Provide the [x, y] coordinate of the cell's center where the given text is located.  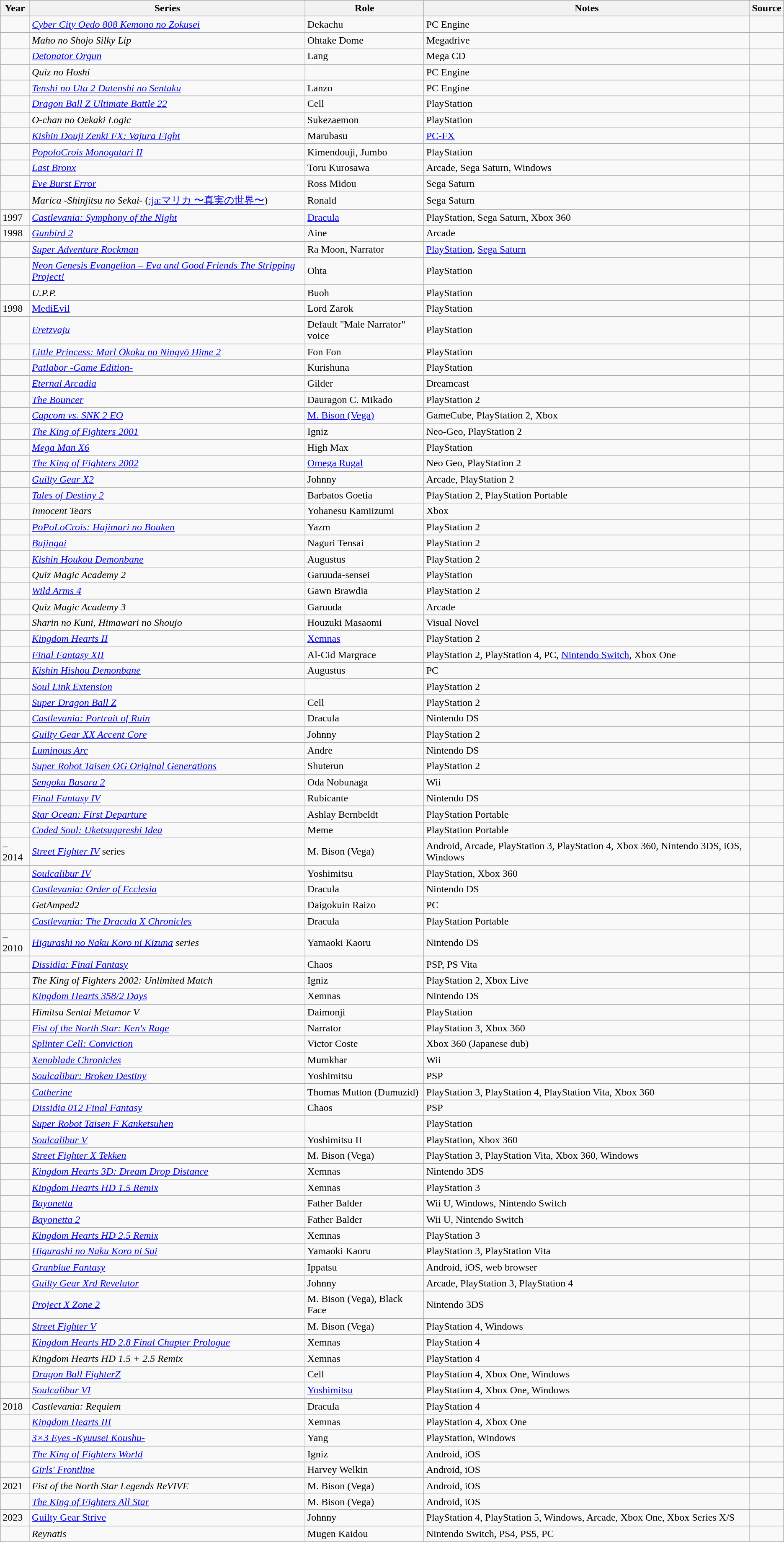
Kingdom Hearts HD 2.8 Final Chapter Prologue [167, 1342]
U.P.P. [167, 292]
Super Dragon Ball Z [167, 703]
Patlabor -Game Edition- [167, 368]
Maho no Shojo Silky Lip [167, 40]
Mega CD [587, 56]
Wii U, Windows, Nintendo Switch [587, 1204]
–2014 [15, 851]
Toru Kurosawa [364, 168]
Kimendouji, Jumbo [364, 152]
High Max [364, 447]
Kurishuna [364, 368]
Kingdom Hearts III [167, 1422]
Kingdom Hearts 3D: Dream Drop Distance [167, 1172]
The King of Fighters 2002 [167, 463]
Quiz Magic Academy 3 [167, 607]
Nintendo Switch, PS4, PS5, PC [587, 1534]
Tenshi no Uta 2 Datenshi no Sentaku [167, 88]
Gunbird 2 [167, 233]
Ross Midou [364, 183]
Catherine [167, 1092]
Shuterun [364, 766]
Dragon Ball FighterZ [167, 1374]
Ohta [364, 271]
Andre [364, 750]
Kishin Douji Zenki FX: Vajura Fight [167, 136]
Street Fighter IV series [167, 851]
Star Ocean: First Departure [167, 814]
Arcade, PlayStation 3, PlayStation 4 [587, 1283]
Final Fantasy XII [167, 655]
Neon Genesis Evangelion – Eva and Good Friends The Stripping Project! [167, 271]
Sukezaemon [364, 120]
GetAmped2 [167, 905]
Wild Arms 4 [167, 591]
Wii U, Nintendo Switch [587, 1219]
Houzuki Masaomi [364, 623]
Xenoblade Chronicles [167, 1060]
Lord Zarok [364, 308]
GameCube, PlayStation 2, Xbox [587, 416]
Sengoku Basara 2 [167, 782]
Arcade, PlayStation 2 [587, 479]
Ohtake Dome [364, 40]
Soulcalibur: Broken Destiny [167, 1076]
Guilty Gear XX Accent Core [167, 734]
Eretzvaju [167, 330]
The King of Fighters 2001 [167, 431]
Daimonji [364, 1012]
Luminous Arc [167, 750]
Last Bronx [167, 168]
Soulcalibur VI [167, 1390]
Xbox [587, 511]
Garuuda-sensei [364, 575]
The Bouncer [167, 400]
Naguri Tensai [364, 543]
Little Princess: Marl Ōkoku no Ningyō Hime 2 [167, 351]
Ronald [364, 201]
Coded Soul: Uketsugareshi Idea [167, 830]
Granblue Fantasy [167, 1267]
Reynatis [167, 1534]
Street Fighter X Tekken [167, 1156]
PlayStation, Sega Saturn, Xbox 360 [587, 217]
Default "Male Narrator" voice [364, 330]
Project X Zone 2 [167, 1304]
O-chan no Oekaki Logic [167, 120]
Marubasu [364, 136]
PC-FX [587, 136]
Girls' Frontline [167, 1470]
Dekachu [364, 24]
Visual Novel [587, 623]
Megadrive [587, 40]
2023 [15, 1518]
1997 [15, 217]
Arcade, Sega Saturn, Windows [587, 168]
PlayStation 3, PlayStation 4, PlayStation Vita, Xbox 360 [587, 1092]
Himitsu Sentai Metamor V [167, 1012]
Yazm [364, 527]
The King of Fighters World [167, 1454]
Gawn Brawdia [364, 591]
Omega Rugal [364, 463]
Super Robot Taisen OG Original Generations [167, 766]
2018 [15, 1406]
Marica -Shinjitsu no Sekai- (:ja:マリカ 〜真実の世界〜) [167, 201]
MediEvil [167, 308]
The King of Fighters 2002: Unlimited Match [167, 980]
Soul Link Extension [167, 687]
Ra Moon, Narrator [364, 249]
Innocent Tears [167, 511]
Buoh [364, 292]
Notes [587, 8]
Xbox 360 (Japanese dub) [587, 1044]
Rubicante [364, 798]
PopoloCrois Monogatari II [167, 152]
Source [766, 8]
Kingdom Hearts HD 2.5 Remix [167, 1235]
Kingdom Hearts HD 1.5 Remix [167, 1188]
Eternal Arcadia [167, 384]
3×3 Eyes -Kyuusei Koushu- [167, 1438]
Kingdom Hearts II [167, 639]
Yoshimitsu II [364, 1140]
Meme [364, 830]
PoPoLoCrois: Hajimari no Bouken [167, 527]
Higurashi no Naku Koro ni Kizuna series [167, 943]
Dissidia 012 Final Fantasy [167, 1108]
Cyber City Oedo 808 Kemono no Zokusei [167, 24]
Bujingai [167, 543]
Dreamcast [587, 384]
Eve Burst Error [167, 183]
Soulcalibur IV [167, 873]
Higurashi no Naku Koro ni Sui [167, 1251]
Dauragon C. Mikado [364, 400]
Fon Fon [364, 351]
Dissidia: Final Fantasy [167, 964]
Kingdom Hearts 358/2 Days [167, 996]
Bayonetta 2 [167, 1219]
Street Fighter V [167, 1326]
Fist of the North Star: Ken's Rage [167, 1028]
PlayStation, Windows [587, 1438]
Lang [364, 56]
Oda Nobunaga [364, 782]
Kingdom Hearts HD 1.5 + 2.5 Remix [167, 1358]
Quiz no Hoshi [167, 72]
Daigokuin Raizo [364, 905]
Splinter Cell: Conviction [167, 1044]
PlayStation 2, PlayStation 4, PC, Nintendo Switch, Xbox One [587, 655]
Android, Arcade, PlayStation 3, PlayStation 4, Xbox 360, Nintendo 3DS, iOS, Windows [587, 851]
Guilty Gear Strive [167, 1518]
Gilder [364, 384]
Harvey Welkin [364, 1470]
Castlevania: The Dracula X Chronicles [167, 921]
PlayStation, Sega Saturn [587, 249]
Victor Coste [364, 1044]
Garuuda [364, 607]
Super Robot Taisen F Kanketsuhen [167, 1124]
Fist of the North Star Legends ReVIVE [167, 1486]
Bayonetta [167, 1204]
Aine [364, 233]
Quiz Magic Academy 2 [167, 575]
Mugen Kaidou [364, 1534]
PlayStation 3, PlayStation Vita [587, 1251]
Tales of Destiny 2 [167, 495]
Guilty Gear X2 [167, 479]
Role [364, 8]
The King of Fighters All Star [167, 1502]
Final Fantasy IV [167, 798]
Thomas Mutton (Dumuzid) [364, 1092]
Barbatos Goetia [364, 495]
PSP, PS Vita [587, 964]
PlayStation 4, PlayStation 5, Windows, Arcade, Xbox One, Xbox Series X/S [587, 1518]
PlayStation 4, Windows [587, 1326]
Sharin no Kuni, Himawari no Shoujo [167, 623]
Dragon Ball Z Ultimate Battle 22 [167, 104]
Lanzo [364, 88]
Soulcalibur V [167, 1140]
Super Adventure Rockman [167, 249]
PlayStation 2, Xbox Live [587, 980]
Castlevania: Symphony of the Night [167, 217]
Detonator Orgun [167, 56]
Android, iOS, web browser [587, 1267]
Kishin Hishou Demonbane [167, 671]
Mumkhar [364, 1060]
PlayStation 4, Xbox One [587, 1422]
2021 [15, 1486]
Castlevania: Requiem [167, 1406]
Castlevania: Portrait of Ruin [167, 718]
Neo-Geo, PlayStation 2 [587, 431]
Guilty Gear Xrd Revelator [167, 1283]
Yang [364, 1438]
Year [15, 8]
M. Bison (Vega), Black Face [364, 1304]
Ippatsu [364, 1267]
Kishin Houkou Demonbane [167, 559]
Series [167, 8]
Capcom vs. SNK 2 EO [167, 416]
Neo Geo, PlayStation 2 [587, 463]
Castlevania: Order of Ecclesia [167, 889]
Al-Cid Margrace [364, 655]
Yohanesu Kamiizumi [364, 511]
Ashlay Bernbeldt [364, 814]
PlayStation 2, PlayStation Portable [587, 495]
–2010 [15, 943]
PlayStation 3, PlayStation Vita, Xbox 360, Windows [587, 1156]
Narrator [364, 1028]
Mega Man X6 [167, 447]
PlayStation 3, Xbox 360 [587, 1028]
